For the text-containing cell, return its midpoint in (X, Y) coordinate format. 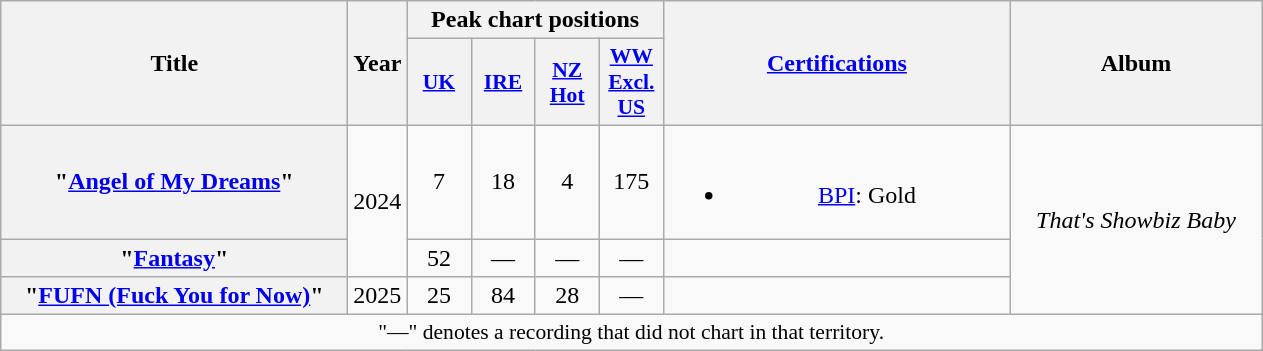
Certifications (836, 64)
7 (439, 182)
2024 (378, 200)
Year (378, 64)
UK (439, 82)
"Angel of My Dreams" (174, 182)
WWExcl. US (631, 82)
18 (503, 182)
52 (439, 257)
NZHot (567, 82)
175 (631, 182)
25 (439, 296)
2025 (378, 296)
"FUFN (Fuck You for Now)" (174, 296)
That's Showbiz Baby (1136, 220)
IRE (503, 82)
"—" denotes a recording that did not chart in that territory. (632, 333)
BPI: Gold (836, 182)
28 (567, 296)
Album (1136, 64)
4 (567, 182)
84 (503, 296)
Title (174, 64)
"Fantasy" (174, 257)
Peak chart positions (535, 20)
